Pinpoint the cell where the given text exists, returning its [X, Y] midpoint coordinate. 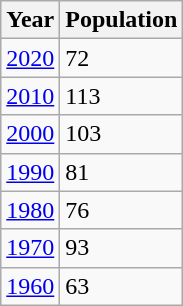
103 [122, 134]
81 [122, 172]
76 [122, 210]
Population [122, 20]
113 [122, 96]
63 [122, 286]
Year [30, 20]
2000 [30, 134]
1970 [30, 248]
2020 [30, 58]
93 [122, 248]
1960 [30, 286]
1980 [30, 210]
2010 [30, 96]
72 [122, 58]
1990 [30, 172]
